Provide the [X, Y] coordinate of the cell's center where the given text is located.  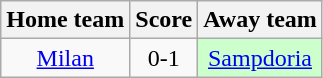
Sampdoria [260, 58]
Away team [260, 20]
Home team [66, 20]
0-1 [164, 58]
Score [164, 20]
Milan [66, 58]
